Determine the [X, Y] coordinate at the center of the cell enclosing the given text.  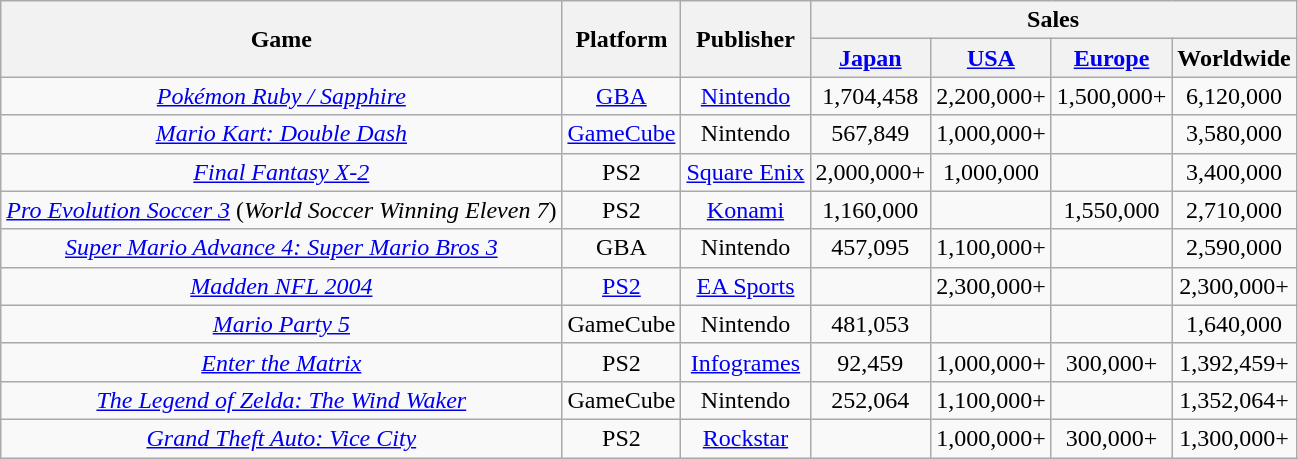
Madden NFL 2004 [282, 286]
2,200,000+ [992, 96]
Super Mario Advance 4: Super Mario Bros 3 [282, 248]
457,095 [870, 248]
1,000,000 [992, 172]
Pokémon Ruby / Sapphire [282, 96]
EA Sports [746, 286]
481,053 [870, 324]
Game [282, 39]
Enter the Matrix [282, 362]
Pro Evolution Soccer 3 (World Soccer Winning Eleven 7) [282, 210]
Europe [1112, 58]
Final Fantasy X-2 [282, 172]
1,352,064+ [1234, 400]
567,849 [870, 134]
Publisher [746, 39]
Mario Kart: Double Dash [282, 134]
3,400,000 [1234, 172]
Worldwide [1234, 58]
3,580,000 [1234, 134]
252,064 [870, 400]
Infogrames [746, 362]
6,120,000 [1234, 96]
Grand Theft Auto: Vice City [282, 438]
Square Enix [746, 172]
92,459 [870, 362]
Japan [870, 58]
Konami [746, 210]
The Legend of Zelda: The Wind Waker [282, 400]
1,300,000+ [1234, 438]
1,160,000 [870, 210]
Mario Party 5 [282, 324]
1,392,459+ [1234, 362]
1,640,000 [1234, 324]
Sales [1053, 20]
2,000,000+ [870, 172]
1,550,000 [1112, 210]
2,710,000 [1234, 210]
USA [992, 58]
Platform [622, 39]
2,590,000 [1234, 248]
1,704,458 [870, 96]
1,500,000+ [1112, 96]
Rockstar [746, 438]
